Provide the [x, y] coordinate of the cell's center where the given text is located.  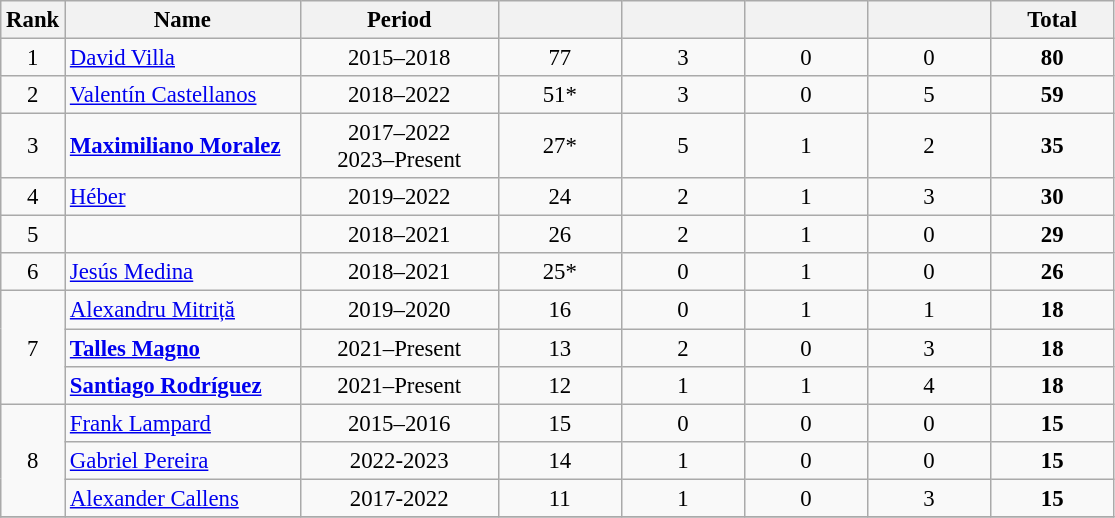
Gabriel Pereira [183, 460]
16 [560, 310]
13 [560, 348]
Santiago Rodríguez [183, 385]
59 [1052, 95]
14 [560, 460]
Name [183, 20]
80 [1052, 58]
8 [33, 460]
Period [399, 20]
35 [1052, 146]
6 [33, 273]
Valentín Castellanos [183, 95]
11 [560, 498]
2022-2023 [399, 460]
30 [1052, 197]
Rank [33, 20]
Jesús Medina [183, 273]
2018–2022 [399, 95]
Maximiliano Moralez [183, 146]
29 [1052, 235]
2019–2020 [399, 310]
Héber [183, 197]
25* [560, 273]
77 [560, 58]
24 [560, 197]
51* [560, 95]
Total [1052, 20]
2015–2018 [399, 58]
2019–2022 [399, 197]
27* [560, 146]
Alexandru Mitriță [183, 310]
12 [560, 385]
7 [33, 348]
Talles Magno [183, 348]
2015–2016 [399, 423]
Alexander Callens [183, 498]
2017-2022 [399, 498]
Frank Lampard [183, 423]
David Villa [183, 58]
2017–20222023–Present [399, 146]
